Capture the cell that displays the provided text and extract its (X, Y) central coordinate. 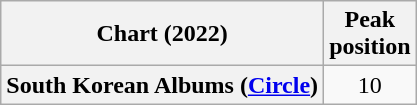
10 (370, 85)
Chart (2022) (162, 34)
South Korean Albums (Circle) (162, 85)
Peakposition (370, 34)
